Extract the (x, y) coordinate from the center of the cell holding the provided text.  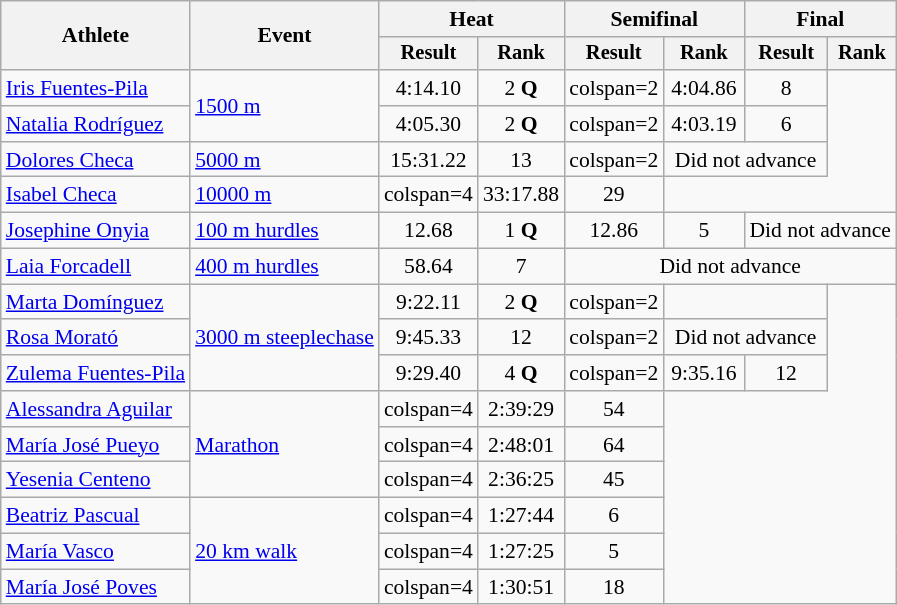
58.64 (428, 267)
1 Q (521, 231)
1:27:25 (521, 552)
33:17.88 (521, 195)
Beatriz Pascual (96, 516)
9:29.40 (428, 373)
Laia Forcadell (96, 267)
Rosa Morató (96, 338)
4 Q (521, 373)
María Vasco (96, 552)
4:04.86 (704, 88)
2:48:01 (521, 445)
Event (284, 36)
9:45.33 (428, 338)
9:22.11 (428, 302)
12.68 (428, 231)
Semifinal (654, 19)
4:05.30 (428, 124)
1:27:44 (521, 516)
7 (521, 267)
10000 m (284, 195)
20 km walk (284, 552)
4:14.10 (428, 88)
64 (614, 445)
45 (614, 480)
Final (820, 19)
María José Pueyo (96, 445)
Athlete (96, 36)
2:39:29 (521, 409)
18 (614, 587)
1:30:51 (521, 587)
400 m hurdles (284, 267)
5000 m (284, 160)
2:36:25 (521, 480)
54 (614, 409)
15:31.22 (428, 160)
100 m hurdles (284, 231)
8 (786, 88)
12.86 (614, 231)
4:03.19 (704, 124)
Marta Domínguez (96, 302)
María José Poves (96, 587)
Josephine Onyia (96, 231)
Alessandra Aguilar (96, 409)
Marathon (284, 444)
9:35.16 (704, 373)
Natalia Rodríguez (96, 124)
Yesenia Centeno (96, 480)
Zulema Fuentes-Pila (96, 373)
Iris Fuentes-Pila (96, 88)
29 (614, 195)
Isabel Checa (96, 195)
3000 m steeplechase (284, 338)
13 (521, 160)
Heat (472, 19)
1500 m (284, 106)
Dolores Checa (96, 160)
